Scan for the cell matching the given text and deliver its [X, Y] coordinate at center. 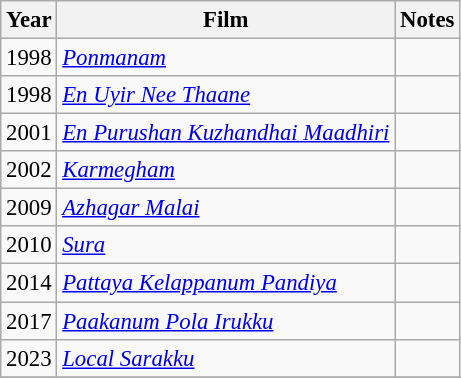
2009 [29, 208]
2023 [29, 358]
Karmegham [226, 170]
Paakanum Pola Irukku [226, 321]
Ponmanam [226, 58]
2017 [29, 321]
Notes [428, 20]
En Purushan Kuzhandhai Maadhiri [226, 133]
Pattaya Kelappanum Pandiya [226, 283]
2002 [29, 170]
Year [29, 20]
Sura [226, 245]
2001 [29, 133]
2014 [29, 283]
Film [226, 20]
2010 [29, 245]
Azhagar Malai [226, 208]
En Uyir Nee Thaane [226, 95]
Local Sarakku [226, 358]
